Extract the [x, y] coordinate from the center of the cell holding the provided text.  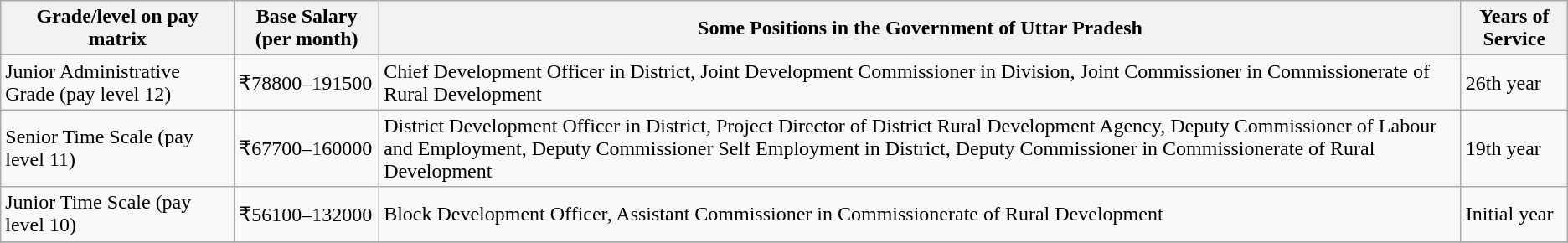
Initial year [1514, 215]
Base Salary (per month) [307, 28]
₹67700–160000 [307, 148]
₹56100–132000 [307, 215]
Some Positions in the Government of Uttar Pradesh [921, 28]
Chief Development Officer in District, Joint Development Commissioner in Division, Joint Commissioner in Commissionerate of Rural Development [921, 82]
₹78800–191500 [307, 82]
Junior Administrative Grade (pay level 12) [117, 82]
Years of Service [1514, 28]
26th year [1514, 82]
19th year [1514, 148]
Grade/level on pay matrix [117, 28]
Junior Time Scale (pay level 10) [117, 215]
Senior Time Scale (pay level 11) [117, 148]
Block Development Officer, Assistant Commissioner in Commissionerate of Rural Development [921, 215]
